Search for the cell housing the specified text and yield its [x, y] center coordinate. 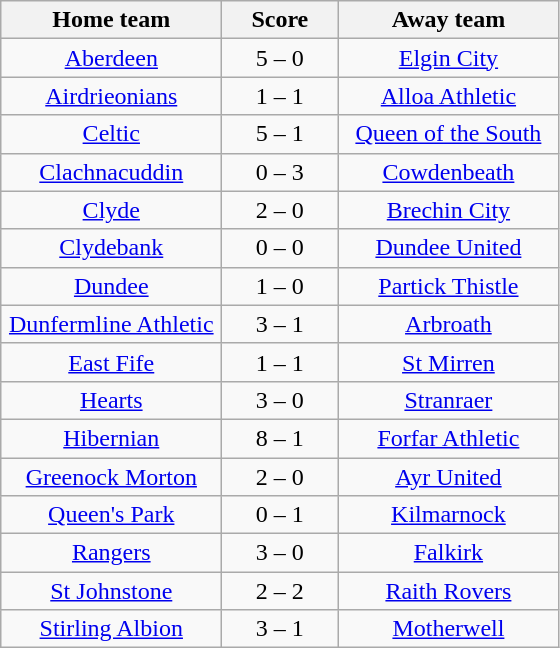
Brechin City [448, 210]
St Mirren [448, 362]
Rangers [112, 553]
Clydebank [112, 248]
2 – 2 [280, 591]
Greenock Morton [112, 477]
Forfar Athletic [448, 438]
Dundee [112, 286]
Clyde [112, 210]
Dundee United [448, 248]
5 – 1 [280, 134]
Cowdenbeath [448, 172]
Queen of the South [448, 134]
St Johnstone [112, 591]
Away team [448, 20]
Elgin City [448, 58]
Alloa Athletic [448, 96]
0 – 3 [280, 172]
Arbroath [448, 324]
Home team [112, 20]
Hearts [112, 400]
Motherwell [448, 629]
0 – 0 [280, 248]
8 – 1 [280, 438]
Dunfermline Athletic [112, 324]
5 – 0 [280, 58]
Kilmarnock [448, 515]
Stranraer [448, 400]
Partick Thistle [448, 286]
Falkirk [448, 553]
Celtic [112, 134]
Airdrieonians [112, 96]
Score [280, 20]
Queen's Park [112, 515]
Ayr United [448, 477]
Clachnacuddin [112, 172]
Aberdeen [112, 58]
0 – 1 [280, 515]
Stirling Albion [112, 629]
Hibernian [112, 438]
1 – 0 [280, 286]
Raith Rovers [448, 591]
East Fife [112, 362]
